Capture the cell that displays the provided text and extract its [X, Y] central coordinate. 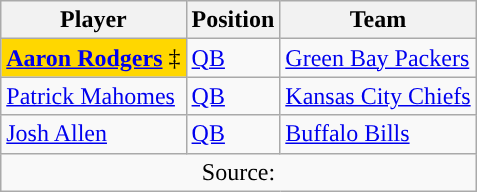
Kansas City Chiefs [378, 96]
Aaron Rodgers ‡ [94, 58]
Buffalo Bills [378, 134]
Position [233, 20]
Patrick Mahomes [94, 96]
Team [378, 20]
Josh Allen [94, 134]
Source: [238, 172]
Player [94, 20]
Green Bay Packers [378, 58]
